From the cell containing the given text, extract its center point as [X, Y] coordinate. 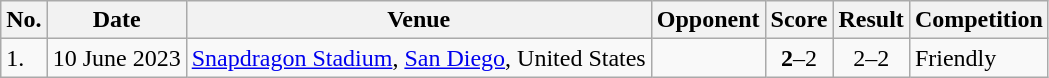
No. [24, 20]
Competition [978, 20]
Result [871, 20]
1. [24, 58]
Opponent [708, 20]
Venue [418, 20]
Snapdragon Stadium, San Diego, United States [418, 58]
Date [116, 20]
Friendly [978, 58]
10 June 2023 [116, 58]
Score [799, 20]
